Return [X, Y] of the center of cell containing provided text 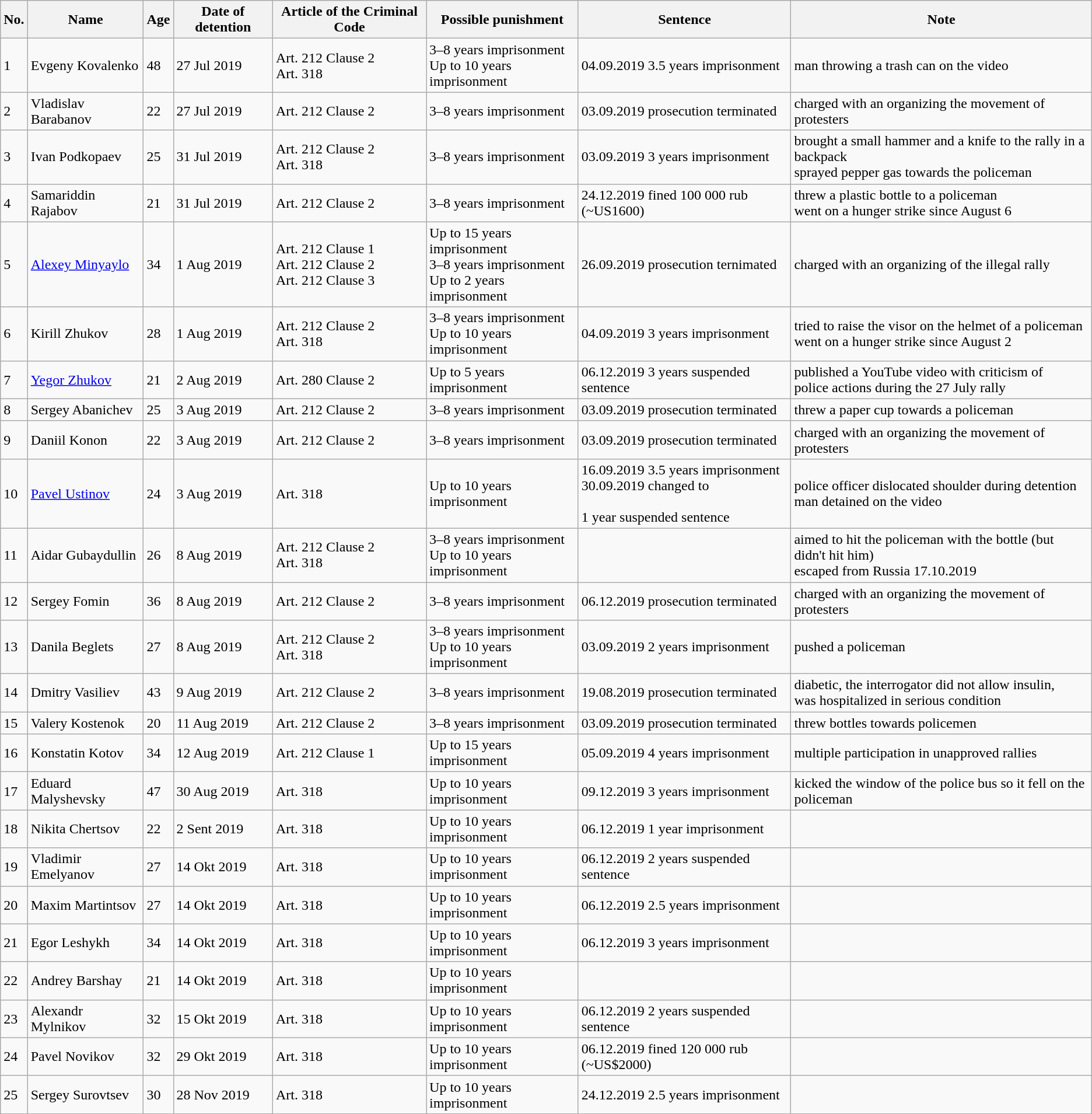
Vladislav Barabanov [85, 111]
threw a plastic bottle to a policemanwent on a hunger strike since August 6 [942, 203]
Eduard Malyshevsky [85, 791]
9 Aug 2019 [223, 693]
Sergey Abanichev [85, 410]
man throwing a trash can on the video [942, 65]
24.12.2019 fined 100 000 rub (~US1600) [685, 203]
threw bottles towards policemen [942, 723]
04.09.2019 3 years imprisonment [685, 334]
06.12.2019 2.5 years imprisonment [685, 905]
06.12.2019 1 year imprisonment [685, 829]
1 [14, 65]
Sentence [685, 20]
police officer dislocated shoulder during detentionman detained on the video [942, 494]
6 [14, 334]
Alexandr Mylnikov [85, 1019]
29 Okt 2019 [223, 1056]
2 Aug 2019 [223, 379]
19.08.2019 prosecution terminated [685, 693]
13 [14, 647]
Samariddin Rajabov [85, 203]
15 Okt 2019 [223, 1019]
Up to 15 years imprisonment [503, 753]
7 [14, 379]
Possible punishment [503, 20]
Up to 5 years imprisonment [503, 379]
Aidar Gubaydullin [85, 555]
Nikita Chertsov [85, 829]
published a YouTube video with criticism ofpolice actions during the 27 July rally [942, 379]
tried to raise the visor on the helmet of a policemanwent on a hunger strike since August 2 [942, 334]
28 [159, 334]
Konstatin Kotov [85, 753]
12 Aug 2019 [223, 753]
15 [14, 723]
10 [14, 494]
diabetic, the interrogator did not allow insulin,was hospitalized in serious condition [942, 693]
Sergey Surovtsev [85, 1095]
aimed to hit the policeman with the bottle (but didn't hit him)escaped from Russia 17.10.2019 [942, 555]
Daniil Konon [85, 440]
48 [159, 65]
5 [14, 264]
06.12.2019 prosecution terminated [685, 601]
Evgeny Kovalenko [85, 65]
Pavel Novikov [85, 1056]
Name [85, 20]
Art. 212 Clause 1Art. 212 Clause 2Art. 212 Clause 3 [350, 264]
3 [14, 157]
19 [14, 867]
04.09.2019 3.5 years imprisonment [685, 65]
2 Sent 2019 [223, 829]
Andrey Barshay [85, 980]
26 [159, 555]
Date of detention [223, 20]
24.12.2019 2.5 years imprisonment [685, 1095]
Article of the Criminal Code [350, 20]
multiple participation in unapproved rallies [942, 753]
03.09.2019 3 years imprisonment [685, 157]
threw a paper cup towards a policeman [942, 410]
17 [14, 791]
Pavel Ustinov [85, 494]
Egor Leshykh [85, 943]
11 [14, 555]
16 [14, 753]
12 [14, 601]
47 [159, 791]
brought a small hammer and a knife to the rally in a backpacksprayed pepper gas towards the policeman [942, 157]
30 Aug 2019 [223, 791]
23 [14, 1019]
43 [159, 693]
14 [14, 693]
Maxim Martintsov [85, 905]
18 [14, 829]
4 [14, 203]
03.09.2019 2 years imprisonment [685, 647]
2 [14, 111]
Age [159, 20]
11 Aug 2019 [223, 723]
06.12.2019 fined 120 000 rub (~US$2000) [685, 1056]
26.09.2019 prosecution ternimated [685, 264]
16.09.2019 3.5 years imprisonment30.09.2019 changed to1 year suspended sentence [685, 494]
Kirill Zhukov [85, 334]
Up to 15 years imprisonment3–8 years imprisonmentUp to 2 years imprisonment [503, 264]
Danila Beglets [85, 647]
9 [14, 440]
36 [159, 601]
No. [14, 20]
pushed a policeman [942, 647]
05.09.2019 4 years imprisonment [685, 753]
30 [159, 1095]
28 Nov 2019 [223, 1095]
Art. 280 Clause 2 [350, 379]
Art. 212 Clause 1 [350, 753]
Yegor Zhukov [85, 379]
Note [942, 20]
Sergey Fomin [85, 601]
Ivan Podkopaev [85, 157]
kicked the window of the police bus so it fell on the policeman [942, 791]
06.12.2019 3 years imprisonment [685, 943]
Alexey Minyaylo [85, 264]
Vladimir Emelyanov [85, 867]
09.12.2019 3 years imprisonment [685, 791]
Valery Kostenok [85, 723]
charged with an organizing of the illegal rally [942, 264]
Dmitry Vasiliev [85, 693]
06.12.2019 3 years suspended sentence [685, 379]
8 [14, 410]
